Output the [x, y] coordinate of the center of the cell containing the given text.  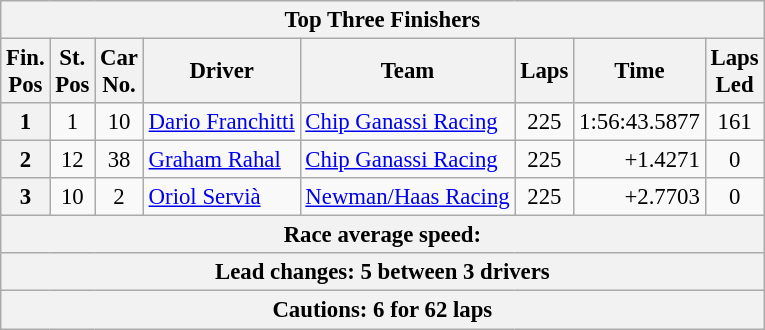
12 [72, 160]
Fin.Pos [26, 72]
Lead changes: 5 between 3 drivers [382, 273]
3 [26, 197]
Top Three Finishers [382, 20]
Team [408, 72]
Newman/Haas Racing [408, 197]
1:56:43.5877 [640, 122]
161 [734, 122]
38 [120, 160]
+1.4271 [640, 160]
Time [640, 72]
Cautions: 6 for 62 laps [382, 310]
Laps [544, 72]
LapsLed [734, 72]
St.Pos [72, 72]
Oriol Servià [222, 197]
Driver [222, 72]
Dario Franchitti [222, 122]
Graham Rahal [222, 160]
+2.7703 [640, 197]
CarNo. [120, 72]
Race average speed: [382, 235]
